Return [x, y] of the center of cell containing provided text 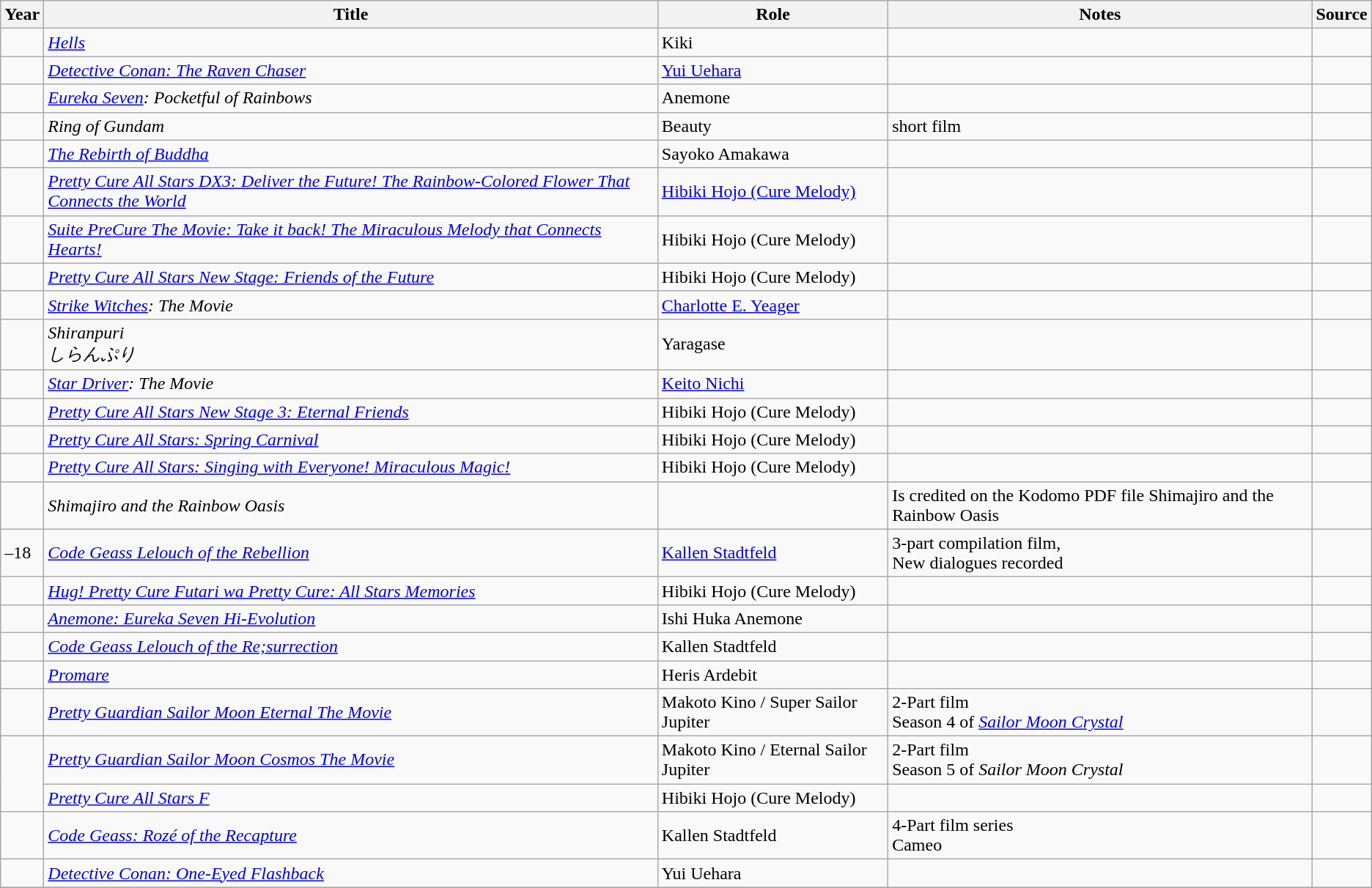
Pretty Cure All Stars: Singing with Everyone! Miraculous Magic! [351, 467]
Keito Nichi [772, 384]
Sayoko Amakawa [772, 154]
Role [772, 15]
Pretty Cure All Stars F [351, 798]
Pretty Guardian Sailor Moon Eternal The Movie [351, 712]
Promare [351, 675]
Detective Conan: The Raven Chaser [351, 70]
Anemone: Eureka Seven Hi-Evolution [351, 618]
Title [351, 15]
Makoto Kino / Super Sailor Jupiter [772, 712]
Pretty Cure All Stars New Stage 3: Eternal Friends [351, 412]
Pretty Cure All Stars: Spring Carnival [351, 440]
Notes [1100, 15]
Shimajiro and the Rainbow Oasis [351, 506]
Hug! Pretty Cure Futari wa Pretty Cure: All Stars Memories [351, 591]
Detective Conan: One-Eyed Flashback [351, 873]
The Rebirth of Buddha [351, 154]
Beauty [772, 126]
Is credited on the Kodomo PDF file Shimajiro and the Rainbow Oasis [1100, 506]
Suite PreCure The Movie: Take it back! The Miraculous Melody that Connects Hearts! [351, 239]
Ishi Huka Anemone [772, 618]
Code Geass Lelouch of the Rebellion [351, 552]
Pretty Guardian Sailor Moon Cosmos The Movie [351, 761]
Anemone [772, 98]
Pretty Cure All Stars DX3: Deliver the Future! The Rainbow-Colored Flower That Connects the World [351, 192]
Strike Witches: The Movie [351, 305]
Code Geass: Rozé of the Recapture [351, 835]
Year [22, 15]
Kiki [772, 42]
–18 [22, 552]
Yaragase [772, 344]
Hells [351, 42]
Source [1341, 15]
4-Part film seriesCameo [1100, 835]
Code Geass Lelouch of the Re;surrection [351, 646]
Pretty Cure All Stars New Stage: Friends of the Future [351, 277]
2-Part filmSeason 5 of Sailor Moon Crystal [1100, 761]
Heris Ardebit [772, 675]
Makoto Kino / Eternal Sailor Jupiter [772, 761]
3-part compilation film,New dialogues recorded [1100, 552]
Shiranpuriしらんぷり [351, 344]
short film [1100, 126]
Ring of Gundam [351, 126]
Charlotte E. Yeager [772, 305]
Star Driver: The Movie [351, 384]
Eureka Seven: Pocketful of Rainbows [351, 98]
2-Part filmSeason 4 of Sailor Moon Crystal [1100, 712]
